For the text-containing cell, return its midpoint in [x, y] coordinate format. 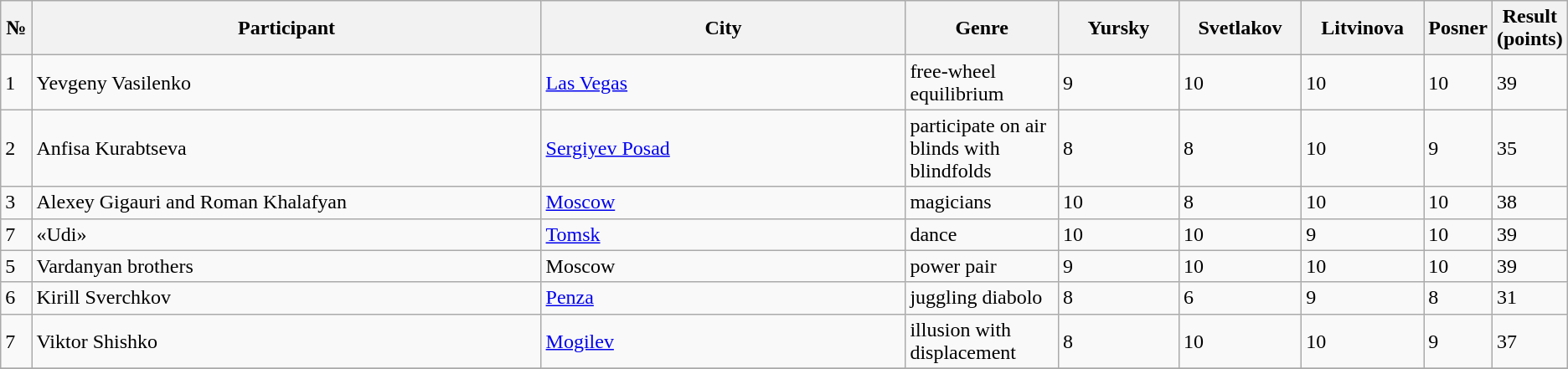
City [724, 28]
dance [982, 234]
Genre [982, 28]
Sergiyev Posad [724, 148]
Anfisa Kurabtseva [286, 148]
№ [17, 28]
Mogilev [724, 341]
magicians [982, 202]
illusion with displacement [982, 341]
Vardanyan brothers [286, 266]
Result (points) [1529, 28]
Yursky [1119, 28]
Yevgeny Vasilenko [286, 82]
31 [1529, 298]
Participant [286, 28]
juggling diabolo [982, 298]
Las Vegas [724, 82]
free-wheel equilibrium [982, 82]
Alexey Gigauri and Roman Khalafyan [286, 202]
3 [17, 202]
«Udi» [286, 234]
Penza [724, 298]
Viktor Shishko [286, 341]
35 [1529, 148]
5 [17, 266]
38 [1529, 202]
1 [17, 82]
2 [17, 148]
Litvinova [1363, 28]
Svetlakov [1240, 28]
37 [1529, 341]
Kirill Sverchkov [286, 298]
Posner [1458, 28]
power pair [982, 266]
Tomsk [724, 234]
participate on air blinds with blindfolds [982, 148]
